Capture the cell that displays the provided text and extract its [X, Y] central coordinate. 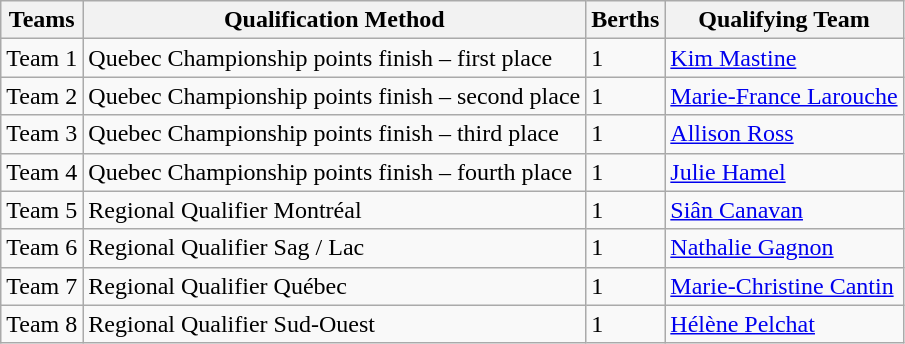
Qualifying Team [784, 20]
Team 2 [42, 96]
Marie-France Larouche [784, 96]
Team 4 [42, 172]
Team 1 [42, 58]
Team 3 [42, 134]
Nathalie Gagnon [784, 248]
Team 8 [42, 324]
Hélène Pelchat [784, 324]
Quebec Championship points finish – first place [334, 58]
Regional Qualifier Sud-Ouest [334, 324]
Berths [626, 20]
Regional Qualifier Montréal [334, 210]
Qualification Method [334, 20]
Team 5 [42, 210]
Marie-Christine Cantin [784, 286]
Teams [42, 20]
Team 6 [42, 248]
Allison Ross [784, 134]
Team 7 [42, 286]
Quebec Championship points finish – third place [334, 134]
Kim Mastine [784, 58]
Regional Qualifier Québec [334, 286]
Quebec Championship points finish – fourth place [334, 172]
Siân Canavan [784, 210]
Quebec Championship points finish – second place [334, 96]
Julie Hamel [784, 172]
Regional Qualifier Sag / Lac [334, 248]
